Detect which cell encompasses the target text, then output its (X, Y) center coordinate. 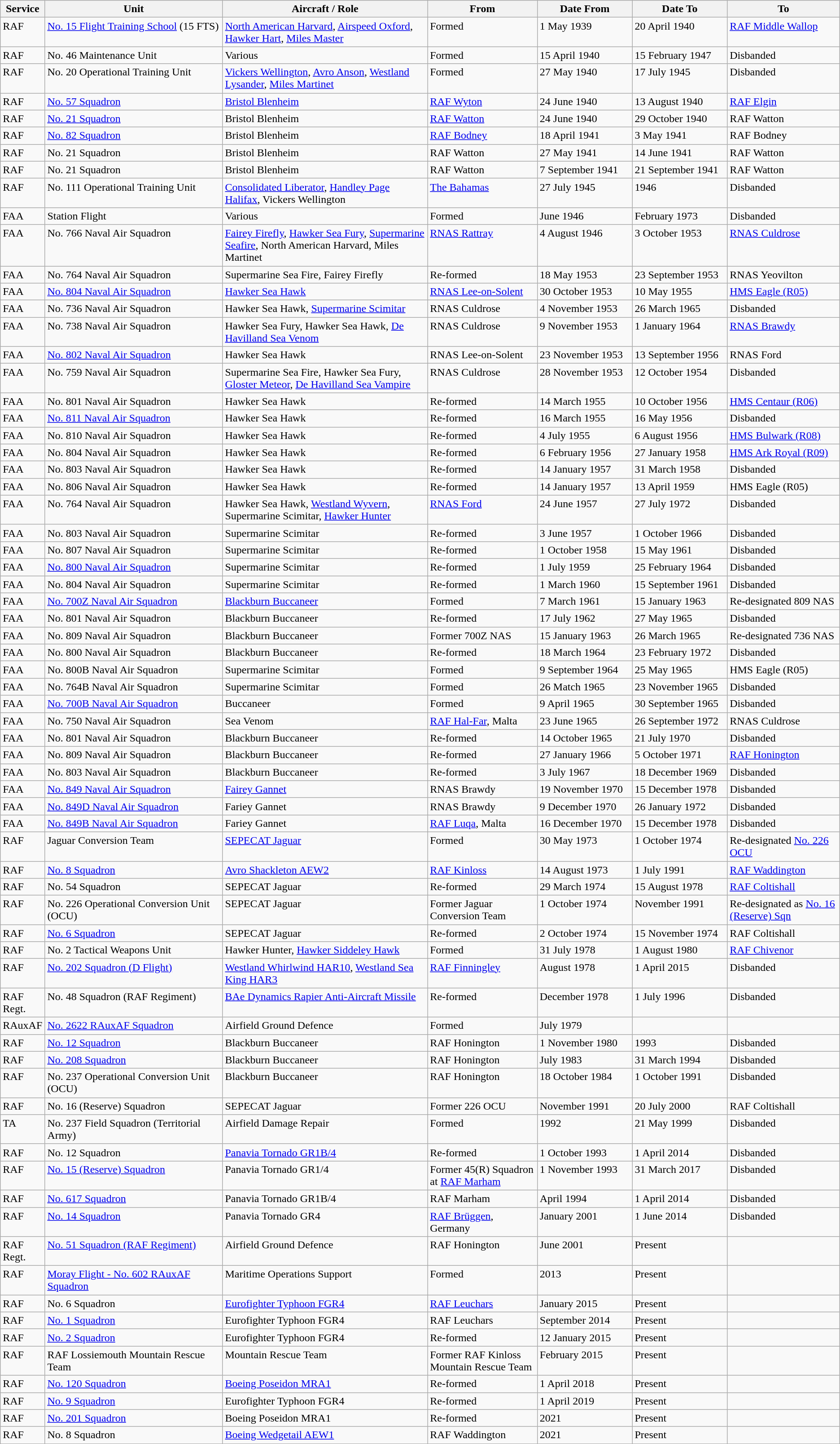
RAF Marham (483, 1198)
Boeing Wedgetail AEW1 (325, 1435)
Buccaneer (325, 704)
HMS Bulwark (R08) (783, 435)
RAF Elgin (783, 101)
No. 201 Squadron (134, 1418)
27 July 1945 (585, 193)
RAF Chivenor (783, 950)
27 July 1972 (680, 510)
Mountain Rescue Team (325, 1361)
26 January 1972 (680, 806)
3 October 1953 (680, 245)
No. 15 (Reserve) Squadron (134, 1175)
27 May 1940 (585, 78)
April 1994 (585, 1198)
No. 2 Squadron (134, 1338)
9 April 1965 (585, 704)
4 November 1953 (585, 309)
12 January 2015 (585, 1338)
No. 15 Flight Training School (15 FTS) (134, 32)
13 August 1940 (680, 101)
Re-designated 736 NAS (783, 636)
1 January 1964 (680, 332)
No. 750 Naval Air Squadron (134, 721)
7 September 1941 (585, 170)
31 March 1958 (680, 470)
No. 2 Tactical Weapons Unit (134, 950)
To (783, 9)
No. 51 Squadron (RAF Regiment) (134, 1251)
27 May 1965 (680, 619)
30 October 1953 (585, 292)
15 August 1978 (680, 887)
Jaguar Conversion Team (134, 847)
June 1946 (585, 216)
1 October 1993 (585, 1152)
No. 811 Naval Air Squadron (134, 418)
Avro Shackleton AEW2 (325, 869)
No. 14 Squadron (134, 1222)
16 March 1955 (585, 418)
Hawker Sea Fury, Hawker Sea Hawk, De Havilland Sea Venom (325, 332)
26 September 1972 (680, 721)
No. 736 Naval Air Squadron (134, 309)
December 1978 (585, 1003)
Hawker Sea Hawk, Westland Wyvern, Supermarine Scimitar, Hawker Hunter (325, 510)
Service (22, 9)
RAF Middle Wallop (783, 32)
31 March 1994 (680, 1060)
No. 849D Naval Air Squadron (134, 806)
Airfield Damage Repair (325, 1129)
15 February 1947 (680, 55)
20 July 2000 (680, 1106)
31 July 1978 (585, 950)
No. 54 Squadron (134, 887)
20 April 1940 (680, 32)
15 April 1940 (585, 55)
1 May 1939 (585, 32)
RAF Kinloss (483, 869)
From (483, 9)
Panavia Tornado GR1/4 (325, 1175)
1 October 1966 (680, 533)
14 October 1965 (585, 738)
17 July 1945 (680, 78)
2013 (585, 1280)
15 May 1961 (680, 550)
1 July 1996 (680, 1003)
3 May 1941 (680, 136)
Vickers Wellington, Avro Anson, Westland Lysander, Miles Martinet (325, 78)
No. 82 Squadron (134, 136)
Station Flight (134, 216)
29 October 1940 (680, 119)
No. 2622 RAuxAF Squadron (134, 1026)
4 July 1955 (585, 435)
No. 700Z Naval Air Squadron (134, 601)
TA (22, 1129)
No. 764B Naval Air Squadron (134, 687)
Supermarine Sea Fire, Hawker Sea Fury, Gloster Meteor, De Havilland Sea Vampire (325, 378)
23 February 1972 (680, 653)
25 February 1964 (680, 567)
18 April 1941 (585, 136)
RNAS Yeovilton (783, 274)
Former RAF Kinloss Mountain Rescue Team (483, 1361)
No. 9 Squadron (134, 1401)
18 December 1969 (680, 772)
RAF Finningley (483, 973)
10 May 1955 (680, 292)
Consolidated Liberator, Handley Page Halifax, Vickers Wellington (325, 193)
January 2001 (585, 1222)
February 1973 (680, 216)
September 2014 (585, 1321)
31 March 2017 (680, 1175)
19 November 1970 (585, 789)
30 May 1973 (585, 847)
No. 700B Naval Air Squadron (134, 704)
23 November 1953 (585, 355)
RAF Wyton (483, 101)
No. 810 Naval Air Squadron (134, 435)
Former Jaguar Conversion Team (483, 910)
No. 807 Naval Air Squadron (134, 550)
RAF Brüggen, Germany (483, 1222)
16 December 1970 (585, 823)
No. 202 Squadron (D Flight) (134, 973)
No. 120 Squadron (134, 1384)
Former 700Z NAS (483, 636)
9 November 1953 (585, 332)
The Bahamas (483, 193)
27 May 1941 (585, 153)
No. 1 Squadron (134, 1321)
27 January 1958 (680, 452)
25 May 1965 (680, 670)
1946 (680, 193)
21 May 1999 (680, 1129)
August 1978 (585, 973)
July 1979 (585, 1026)
23 September 1953 (680, 274)
July 1983 (585, 1060)
Sea Venom (325, 721)
21 September 1941 (680, 170)
6 August 1956 (680, 435)
No. 237 Operational Conversion Unit (OCU) (134, 1083)
No. 849B Naval Air Squadron (134, 823)
10 October 1956 (680, 401)
1 April 2018 (585, 1384)
Date To (680, 9)
1 August 1980 (680, 950)
February 2015 (585, 1361)
1 October 1991 (680, 1083)
No. 111 Operational Training Unit (134, 193)
9 December 1970 (585, 806)
Former 226 OCU (483, 1106)
1992 (585, 1129)
7 March 1961 (585, 601)
26 Match 1965 (585, 687)
No. 46 Maintenance Unit (134, 55)
January 2015 (585, 1304)
18 May 1953 (585, 274)
5 October 1971 (680, 755)
Aircraft / Role (325, 9)
Date From (585, 9)
21 July 1970 (680, 738)
28 November 1953 (585, 378)
Unit (134, 9)
6 February 1956 (585, 452)
3 July 1967 (585, 772)
HMS Centaur (R06) (783, 401)
RAuxAF (22, 1026)
No. 617 Squadron (134, 1198)
HMS Ark Royal (R09) (783, 452)
1 July 1991 (680, 869)
3 June 1957 (585, 533)
15 September 1961 (680, 584)
Re-designated as No. 16 (Reserve) Sqn (783, 910)
30 September 1965 (680, 704)
1 April 2019 (585, 1401)
17 July 1962 (585, 619)
No. 738 Naval Air Squadron (134, 332)
Hawker Hunter, Hawker Siddeley Hawk (325, 950)
Re-designated 809 NAS (783, 601)
23 November 1965 (680, 687)
RAF Hal-Far, Malta (483, 721)
Fairey Firefly, Hawker Sea Fury, Supermarine Seafire, North American Harvard, Miles Martinet (325, 245)
No. 766 Naval Air Squadron (134, 245)
29 March 1974 (585, 887)
Supermarine Sea Fire, Fairey Firefly (325, 274)
Hawker Sea Hawk, Supermarine Scimitar (325, 309)
No. 20 Operational Training Unit (134, 78)
16 May 1956 (680, 418)
4 August 1946 (585, 245)
North American Harvard, Airspeed Oxford, Hawker Hart, Miles Master (325, 32)
12 October 1954 (680, 378)
1 July 1959 (585, 567)
1 November 1980 (585, 1043)
No. 237 Field Squadron (Territorial Army) (134, 1129)
18 October 1984 (585, 1083)
13 September 1956 (680, 355)
1 June 2014 (680, 1222)
1 April 2015 (680, 973)
9 September 1964 (585, 670)
No. 208 Squadron (134, 1060)
No. 800B Naval Air Squadron (134, 670)
Fairey Gannet (325, 789)
June 2001 (585, 1251)
RNAS Rattray (483, 245)
1 October 1958 (585, 550)
No. 48 Squadron (RAF Regiment) (134, 1003)
Former 45(R) Squadron at RAF Marham (483, 1175)
23 June 1965 (585, 721)
Panavia Tornado GR4 (325, 1222)
No. 57 Squadron (134, 101)
14 March 1955 (585, 401)
RAF Lossiemouth Mountain Rescue Team (134, 1361)
No. 806 Naval Air Squadron (134, 487)
18 March 1964 (585, 653)
No. 226 Operational Conversion Unit (OCU) (134, 910)
Re-designated No. 226 OCU (783, 847)
Westland Whirlwind HAR10, Westland Sea King HAR3 (325, 973)
No. 802 Naval Air Squadron (134, 355)
No. 16 (Reserve) Squadron (134, 1106)
1993 (680, 1043)
2 October 1974 (585, 933)
24 June 1957 (585, 510)
No. 759 Naval Air Squadron (134, 378)
15 November 1974 (680, 933)
RAF Luqa, Malta (483, 823)
13 April 1959 (680, 487)
Moray Flight - No. 602 RAuxAF Squadron (134, 1280)
27 January 1966 (585, 755)
1 March 1960 (585, 584)
14 August 1973 (585, 869)
1 November 1993 (585, 1175)
No. 849 Naval Air Squadron (134, 789)
BAe Dynamics Rapier Anti-Aircraft Missile (325, 1003)
14 June 1941 (680, 153)
Maritime Operations Support (325, 1280)
